Pinpoint the cell where the given text exists, returning its (X, Y) midpoint coordinate. 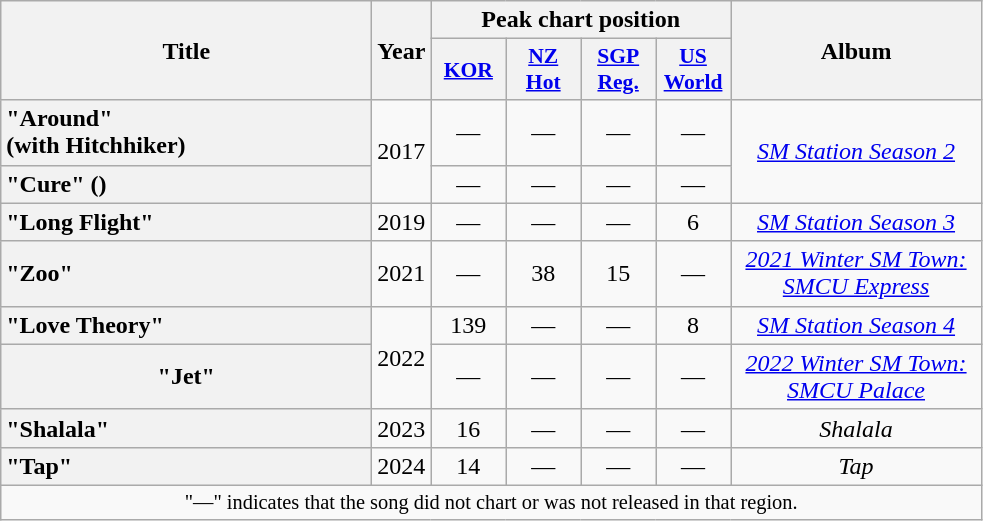
139 (468, 325)
"Shalala" (186, 428)
2021 Winter SM Town: SMCU Express (856, 274)
"Tap" (186, 466)
Tap (856, 466)
"Zoo" (186, 274)
"Around"(with Hitchhiker) (186, 132)
"Cure" () (186, 184)
"Long Flight" (186, 222)
2021 (402, 274)
SM Station Season 4 (856, 325)
Shalala (856, 428)
"—" indicates that the song did not chart or was not released in that region. (492, 502)
Peak chart position (581, 20)
Year (402, 50)
KOR (468, 70)
2017 (402, 152)
2022 (402, 358)
NZHot (544, 70)
SGPReg. (618, 70)
Album (856, 50)
38 (544, 274)
2022 Winter SM Town: SMCU Palace (856, 376)
6 (694, 222)
SM Station Season 2 (856, 152)
2024 (402, 466)
SM Station Season 3 (856, 222)
15 (618, 274)
2023 (402, 428)
"Love Theory" (186, 325)
"Jet" (186, 376)
2019 (402, 222)
8 (694, 325)
Title (186, 50)
USWorld (694, 70)
16 (468, 428)
14 (468, 466)
